Search for the cell housing the specified text and yield its (x, y) center coordinate. 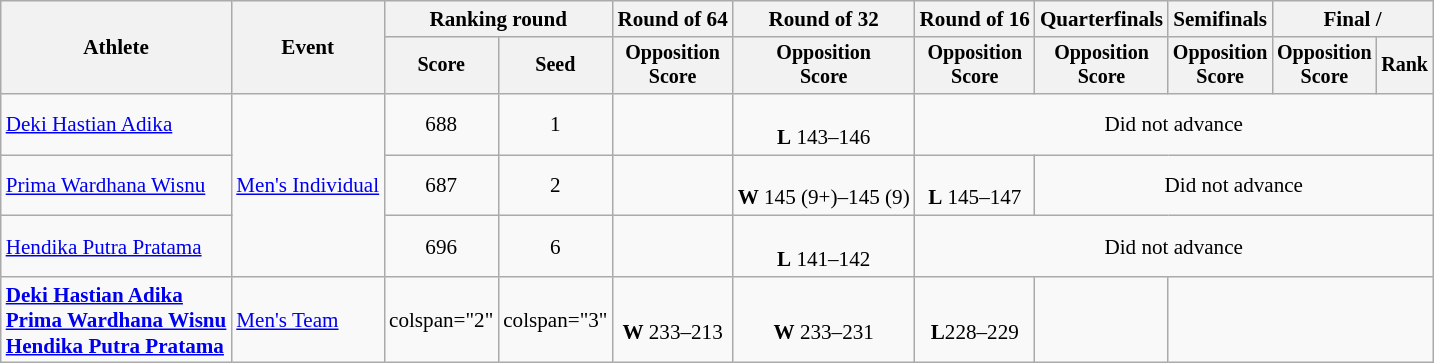
Round of 32 (824, 18)
colspan="2" (441, 320)
Quarterfinals (1102, 18)
688 (441, 124)
W 233–231 (824, 320)
696 (441, 246)
Round of 64 (672, 18)
6 (555, 246)
2 (555, 186)
Rank (1404, 65)
Semifinals (1220, 18)
Hendika Putra Pratama (116, 246)
Seed (555, 65)
W 233–213 (672, 320)
Round of 16 (975, 18)
Prima Wardhana Wisnu (116, 186)
Men's Team (308, 320)
L 141–142 (824, 246)
Score (441, 65)
Athlete (116, 48)
colspan="3" (555, 320)
687 (441, 186)
W 145 (9+)–145 (9) (824, 186)
L228–229 (975, 320)
L 145–147 (975, 186)
Final / (1352, 18)
Event (308, 48)
Ranking round (498, 18)
Deki Hastian Adika (116, 124)
Deki Hastian AdikaPrima Wardhana WisnuHendika Putra Pratama (116, 320)
1 (555, 124)
Men's Individual (308, 186)
L 143–146 (824, 124)
